Scan for the cell matching the given text and deliver its (X, Y) coordinate at center. 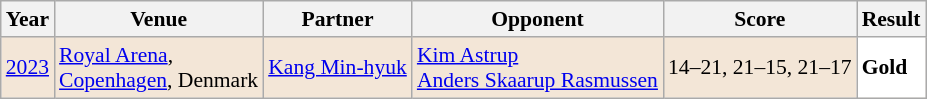
Partner (338, 19)
Result (892, 19)
Score (760, 19)
Opponent (538, 19)
Gold (892, 68)
Kim Astrup Anders Skaarup Rasmussen (538, 68)
2023 (28, 68)
Royal Arena,Copenhagen, Denmark (158, 68)
Year (28, 19)
Kang Min-hyuk (338, 68)
14–21, 21–15, 21–17 (760, 68)
Venue (158, 19)
